Find where the given text appears and provide that cell's center as [x, y] coordinate. 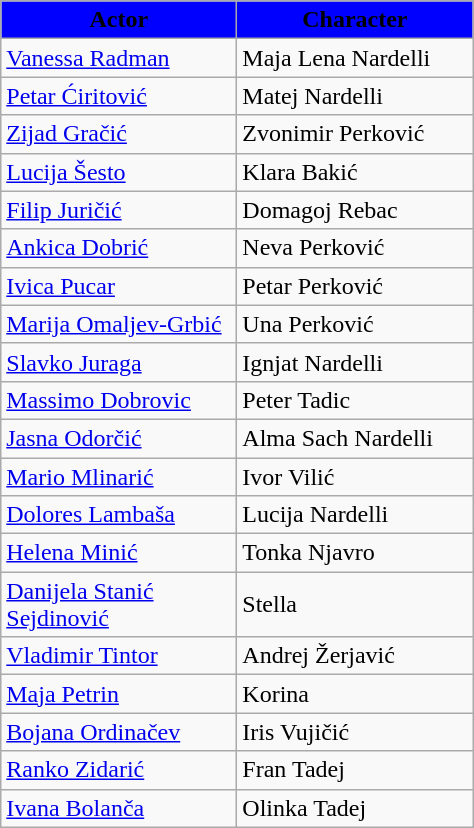
Filip Juričić [119, 210]
Slavko Juraga [119, 362]
Maja Lena Nardelli [355, 58]
Fran Tadej [355, 770]
Massimo Dobrovic [119, 400]
Mario Mlinarić [119, 477]
Marija Omaljev-Grbić [119, 324]
Una Perković [355, 324]
Vladimir Tintor [119, 656]
Ivica Pucar [119, 286]
Alma Sach Nardelli [355, 438]
Matej Nardelli [355, 96]
Maja Petrin [119, 694]
Character [355, 20]
Bojana Ordinačev [119, 732]
Ivor Vilić [355, 477]
Andrej Žerjavić [355, 656]
Dolores Lambaša [119, 515]
Peter Tadic [355, 400]
Petar Ćiritović [119, 96]
Tonka Njavro [355, 553]
Domagoj Rebac [355, 210]
Vanessa Radman [119, 58]
Petar Perković [355, 286]
Klara Bakić [355, 172]
Stella [355, 604]
Jasna Odorčić [119, 438]
Ankica Dobrić [119, 248]
Lucija Nardelli [355, 515]
Ivana Bolanča [119, 808]
Helena Minić [119, 553]
Danijela Stanić Sejdinović [119, 604]
Korina [355, 694]
Ignjat Nardelli [355, 362]
Zvonimir Perković [355, 134]
Neva Perković [355, 248]
Iris Vujičić [355, 732]
Zijad Gračić [119, 134]
Olinka Tadej [355, 808]
Ranko Zidarić [119, 770]
Actor [119, 20]
Lucija Šesto [119, 172]
